Capture the cell that displays the provided text and extract its [X, Y] central coordinate. 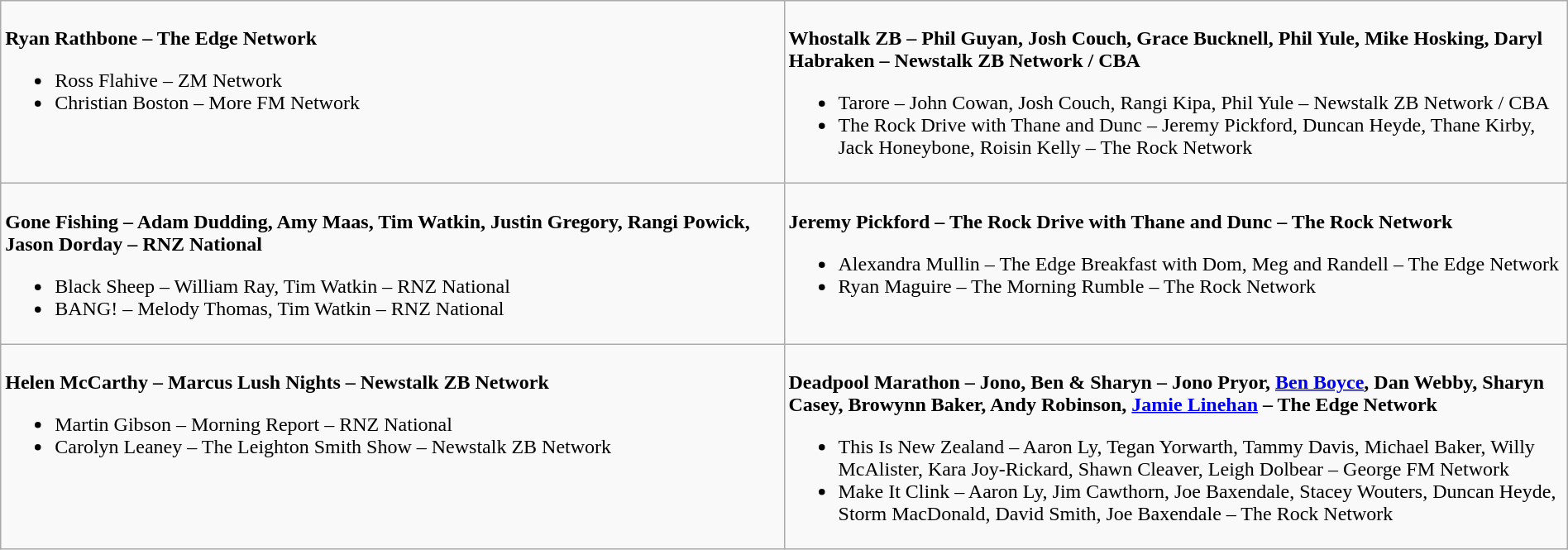
Ryan Rathbone – The Edge NetworkRoss Flahive – ZM NetworkChristian Boston – More FM Network [392, 93]
